Detect which cell encompasses the target text, then output its (X, Y) center coordinate. 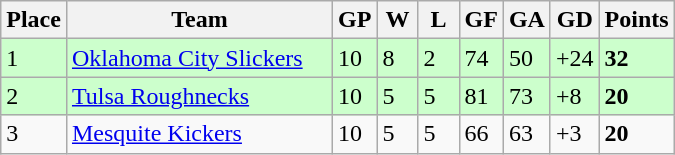
+24 (574, 58)
1 (34, 58)
GD (574, 20)
Tulsa Roughnecks (199, 96)
GA (526, 20)
8 (398, 58)
Team (199, 20)
Mesquite Kickers (199, 134)
32 (636, 58)
L (438, 20)
66 (481, 134)
50 (526, 58)
81 (481, 96)
Points (636, 20)
63 (526, 134)
3 (34, 134)
GF (481, 20)
74 (481, 58)
Oklahoma City Slickers (199, 58)
Place (34, 20)
+8 (574, 96)
GP (355, 20)
W (398, 20)
73 (526, 96)
+3 (574, 134)
